Locate the cell with the specified text and output its [X, Y] center coordinate. 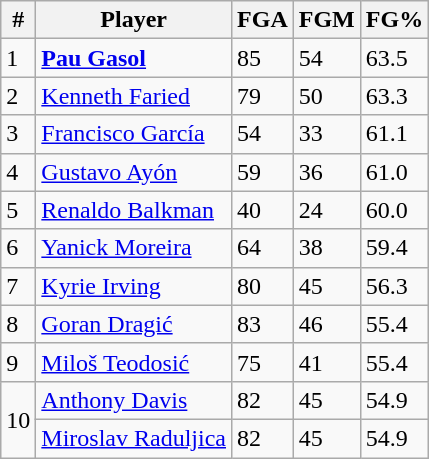
8 [18, 324]
40 [263, 210]
63.5 [394, 58]
83 [263, 324]
60.0 [394, 210]
38 [326, 248]
# [18, 20]
85 [263, 58]
7 [18, 286]
Player [134, 20]
Yanick Moreira [134, 248]
Anthony Davis [134, 400]
9 [18, 362]
Miloš Teodosić [134, 362]
Gustavo Ayón [134, 172]
FGA [263, 20]
41 [326, 362]
61.1 [394, 134]
56.3 [394, 286]
64 [263, 248]
50 [326, 96]
FG% [394, 20]
FGM [326, 20]
24 [326, 210]
46 [326, 324]
33 [326, 134]
Pau Gasol [134, 58]
5 [18, 210]
Kyrie Irving [134, 286]
Goran Dragić [134, 324]
Francisco García [134, 134]
2 [18, 96]
6 [18, 248]
79 [263, 96]
59.4 [394, 248]
Renaldo Balkman [134, 210]
59 [263, 172]
80 [263, 286]
4 [18, 172]
63.3 [394, 96]
1 [18, 58]
10 [18, 419]
61.0 [394, 172]
75 [263, 362]
Miroslav Raduljica [134, 438]
3 [18, 134]
Kenneth Faried [134, 96]
36 [326, 172]
